Capture the cell that displays the provided text and extract its [x, y] central coordinate. 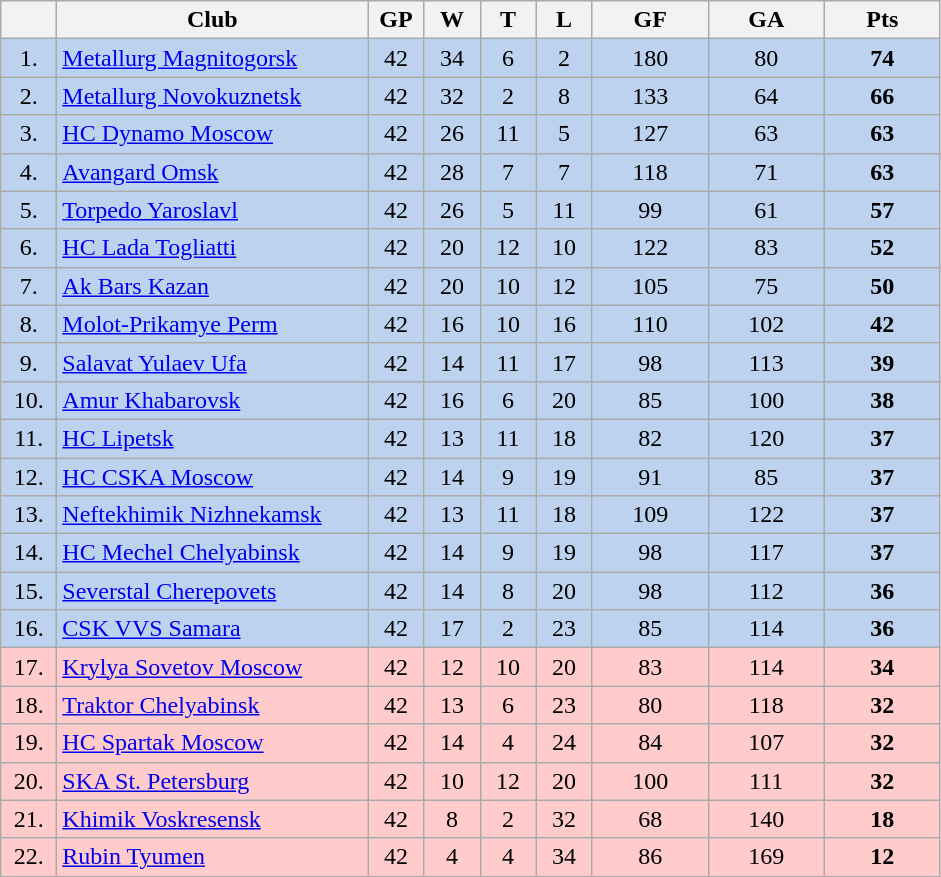
111 [766, 781]
18. [29, 705]
113 [766, 362]
Ak Bars Kazan [212, 286]
W [452, 20]
Avangard Omsk [212, 172]
52 [882, 248]
71 [766, 172]
74 [882, 58]
Torpedo Yaroslavl [212, 210]
84 [650, 743]
CSK VVS Samara [212, 629]
75 [766, 286]
117 [766, 553]
7. [29, 286]
9. [29, 362]
16. [29, 629]
91 [650, 477]
109 [650, 515]
GA [766, 20]
HC Mechel Chelyabinsk [212, 553]
Neftekhimik Nizhnekamsk [212, 515]
Rubin Tyumen [212, 857]
86 [650, 857]
11. [29, 438]
Metallurg Magnitogorsk [212, 58]
Pts [882, 20]
SKA St. Petersburg [212, 781]
102 [766, 324]
110 [650, 324]
57 [882, 210]
64 [766, 96]
17. [29, 667]
GF [650, 20]
15. [29, 591]
68 [650, 819]
Severstal Cherepovets [212, 591]
66 [882, 96]
Krylya Sovetov Moscow [212, 667]
HC Lipetsk [212, 438]
HC Spartak Moscow [212, 743]
13. [29, 515]
Khimik Voskresensk [212, 819]
1. [29, 58]
4. [29, 172]
Metallurg Novokuznetsk [212, 96]
22. [29, 857]
28 [452, 172]
GP [396, 20]
20. [29, 781]
3. [29, 134]
HC CSKA Moscow [212, 477]
T [508, 20]
127 [650, 134]
107 [766, 743]
169 [766, 857]
61 [766, 210]
112 [766, 591]
Molot-Prikamye Perm [212, 324]
Salavat Yulaev Ufa [212, 362]
120 [766, 438]
Amur Khabarovsk [212, 400]
Club [212, 20]
19. [29, 743]
10. [29, 400]
24 [564, 743]
38 [882, 400]
39 [882, 362]
5. [29, 210]
82 [650, 438]
L [564, 20]
133 [650, 96]
21. [29, 819]
12. [29, 477]
HC Dynamo Moscow [212, 134]
99 [650, 210]
140 [766, 819]
180 [650, 58]
50 [882, 286]
HC Lada Togliatti [212, 248]
8. [29, 324]
105 [650, 286]
Traktor Chelyabinsk [212, 705]
6. [29, 248]
14. [29, 553]
2. [29, 96]
